Detect which cell encompasses the target text, then output its (X, Y) center coordinate. 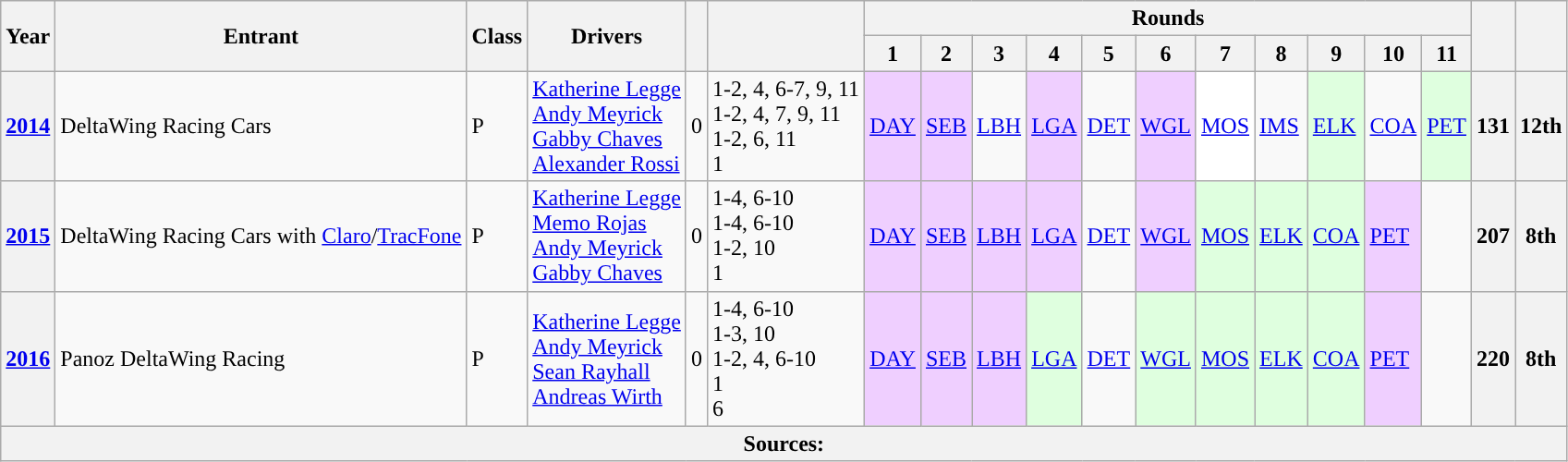
2015 (28, 237)
1 (893, 54)
Katherine Legge Andy Meyrick Sean Rayhall Andreas Wirth (607, 359)
Katherine Legge Memo Rojas Andy Meyrick Gabby Chaves (607, 237)
8 (1282, 54)
Entrant (261, 36)
DeltaWing Racing Cars with Claro/TracFone (261, 237)
7 (1225, 54)
Year (28, 36)
9 (1336, 54)
Class (497, 36)
Sources: (784, 444)
1-2, 4, 6-7, 9, 111-2, 4, 7, 9, 111-2, 6, 111 (785, 126)
1-4, 6-101-4, 6-101-2, 101 (785, 237)
12th (1541, 126)
Panoz DeltaWing Racing (261, 359)
Katherine Legge Andy Meyrick Gabby Chaves Alexander Rossi (607, 126)
2016 (28, 359)
207 (1493, 237)
4 (1054, 54)
131 (1493, 126)
5 (1109, 54)
2014 (28, 126)
Rounds (1168, 18)
2 (946, 54)
220 (1493, 359)
1-4, 6-101-3, 101-2, 4, 6-1016 (785, 359)
3 (1000, 54)
10 (1393, 54)
Drivers (607, 36)
11 (1447, 54)
IMS (1282, 126)
DeltaWing Racing Cars (261, 126)
6 (1166, 54)
